Find where the given text appears and provide that cell's center as [X, Y] coordinate. 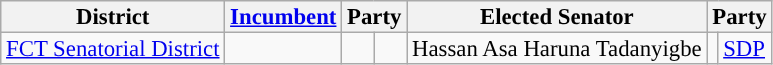
Hassan Asa Haruna Tadanyigbe [557, 49]
District [113, 17]
Incumbent [284, 17]
FCT Senatorial District [113, 49]
SDP [745, 49]
Elected Senator [557, 17]
